Scan for the cell matching the given text and deliver its (X, Y) coordinate at center. 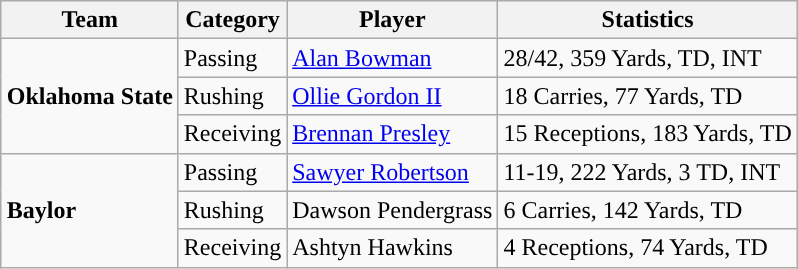
Category (232, 20)
Team (90, 20)
28/42, 359 Yards, TD, INT (648, 58)
11-19, 222 Yards, 3 TD, INT (648, 172)
Ollie Gordon II (392, 96)
Ashtyn Hawkins (392, 248)
6 Carries, 142 Yards, TD (648, 210)
Baylor (90, 210)
Player (392, 20)
Brennan Presley (392, 134)
Dawson Pendergrass (392, 210)
15 Receptions, 183 Yards, TD (648, 134)
Alan Bowman (392, 58)
18 Carries, 77 Yards, TD (648, 96)
Sawyer Robertson (392, 172)
Oklahoma State (90, 96)
4 Receptions, 74 Yards, TD (648, 248)
Statistics (648, 20)
